Extract the (X, Y) coordinate from the center of the cell holding the provided text.  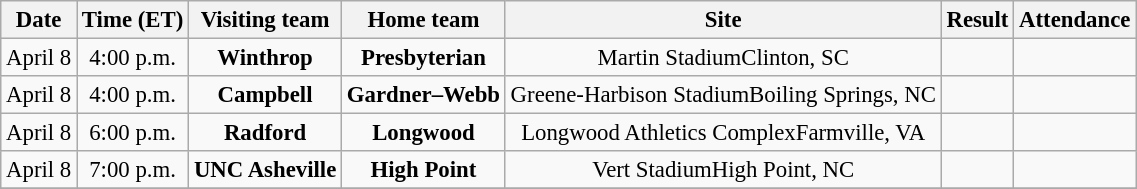
7:00 p.m. (133, 170)
High Point (424, 170)
Presbyterian (424, 58)
Martin StadiumClinton, SC (723, 58)
UNC Asheville (266, 170)
6:00 p.m. (133, 133)
Visiting team (266, 20)
Campbell (266, 95)
Date (39, 20)
Radford (266, 133)
Winthrop (266, 58)
Vert StadiumHigh Point, NC (723, 170)
Attendance (1075, 20)
Home team (424, 20)
Site (723, 20)
Longwood (424, 133)
Greene-Harbison StadiumBoiling Springs, NC (723, 95)
Time (ET) (133, 20)
Longwood Athletics ComplexFarmville, VA (723, 133)
Result (978, 20)
Gardner–Webb (424, 95)
